Find where the given text appears and provide that cell's center as (X, Y) coordinate. 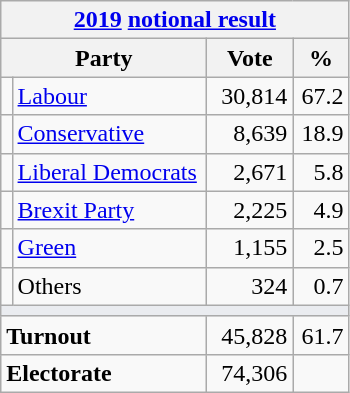
0.7 (321, 286)
2.5 (321, 248)
1,155 (250, 248)
30,814 (250, 96)
2,225 (250, 210)
324 (250, 286)
8,639 (250, 134)
2,671 (250, 172)
18.9 (321, 134)
Electorate (104, 373)
2019 notional result (175, 20)
Party (104, 58)
Conservative (110, 134)
Vote (250, 58)
Liberal Democrats (110, 172)
61.7 (321, 335)
45,828 (250, 335)
Brexit Party (110, 210)
Green (110, 248)
% (321, 58)
Labour (110, 96)
4.9 (321, 210)
74,306 (250, 373)
Others (110, 286)
5.8 (321, 172)
67.2 (321, 96)
Turnout (104, 335)
